Capture the cell that displays the provided text and extract its [x, y] central coordinate. 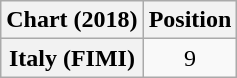
Position [190, 20]
9 [190, 58]
Italy (FIMI) [72, 58]
Chart (2018) [72, 20]
